Output the (x, y) coordinate of the center of the cell containing the given text.  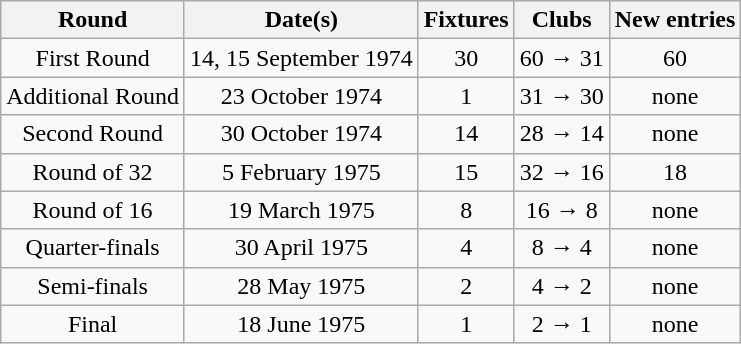
32 → 16 (562, 172)
14, 15 September 1974 (301, 58)
28 → 14 (562, 134)
18 (675, 172)
Clubs (562, 20)
Round of 16 (93, 210)
31 → 30 (562, 96)
8 (466, 210)
New entries (675, 20)
Round (93, 20)
2 (466, 286)
18 June 1975 (301, 324)
2 → 1 (562, 324)
23 October 1974 (301, 96)
8 → 4 (562, 248)
60 (675, 58)
Semi-finals (93, 286)
60 → 31 (562, 58)
14 (466, 134)
5 February 1975 (301, 172)
30 October 1974 (301, 134)
16 → 8 (562, 210)
30 (466, 58)
Final (93, 324)
4 → 2 (562, 286)
15 (466, 172)
28 May 1975 (301, 286)
19 March 1975 (301, 210)
Second Round (93, 134)
30 April 1975 (301, 248)
Date(s) (301, 20)
4 (466, 248)
Additional Round (93, 96)
First Round (93, 58)
Fixtures (466, 20)
Quarter-finals (93, 248)
Round of 32 (93, 172)
